Output the [X, Y] coordinate of the center of the cell containing the given text.  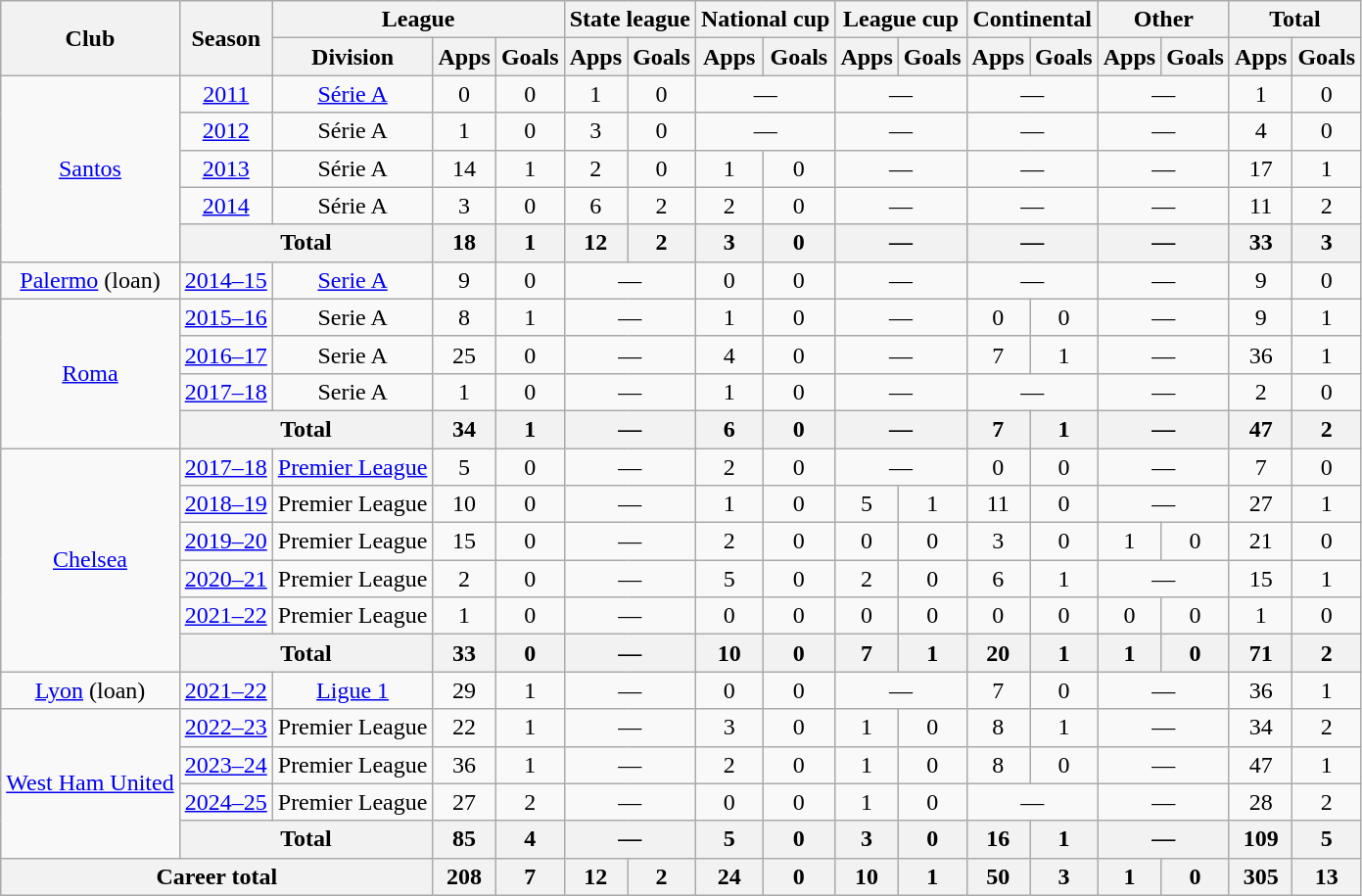
2019–20 [225, 542]
21 [1260, 542]
2014 [225, 206]
2023–24 [225, 765]
Chelsea [90, 560]
2018–19 [225, 504]
25 [464, 354]
Division [352, 57]
2022–23 [225, 728]
24 [728, 876]
71 [1260, 653]
Lyon (loan) [90, 690]
2024–25 [225, 802]
85 [464, 839]
League [418, 20]
Continental [1032, 20]
Other [1163, 20]
Career total [217, 876]
West Ham United [90, 783]
Santos [90, 168]
National cup [765, 20]
14 [464, 168]
22 [464, 728]
2020–21 [225, 579]
State league [630, 20]
League cup [901, 20]
17 [1260, 168]
2016–17 [225, 354]
Roma [90, 373]
29 [464, 690]
2014–15 [225, 280]
2013 [225, 168]
50 [998, 876]
208 [464, 876]
Ligue 1 [352, 690]
16 [998, 839]
2012 [225, 131]
109 [1260, 839]
20 [998, 653]
13 [1327, 876]
18 [464, 243]
Palermo (loan) [90, 280]
Season [225, 38]
2015–16 [225, 317]
Club [90, 38]
305 [1260, 876]
28 [1260, 802]
2011 [225, 94]
